Scan for the cell matching the given text and deliver its [X, Y] coordinate at center. 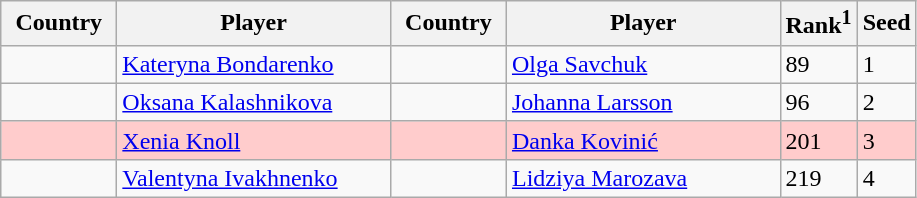
Danka Kovinić [643, 140]
Oksana Kalashnikova [254, 102]
1 [886, 64]
96 [818, 102]
Kateryna Bondarenko [254, 64]
201 [818, 140]
Xenia Knoll [254, 140]
3 [886, 140]
89 [818, 64]
Seed [886, 24]
2 [886, 102]
Lidziya Marozava [643, 178]
219 [818, 178]
Valentyna Ivakhnenko [254, 178]
Johanna Larsson [643, 102]
4 [886, 178]
Olga Savchuk [643, 64]
Rank1 [818, 24]
